Provide the (x, y) coordinate of the cell's center where the given text is located.  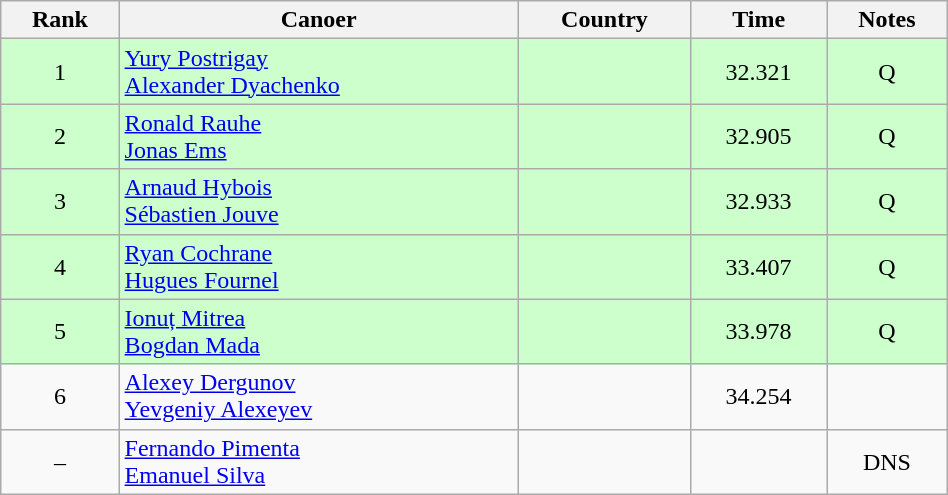
34.254 (759, 396)
32.321 (759, 72)
Notes (888, 20)
5 (60, 332)
1 (60, 72)
Ionuț MitreaBogdan Mada (318, 332)
32.933 (759, 202)
Ryan CochraneHugues Fournel (318, 266)
2 (60, 136)
Canoer (318, 20)
DNS (888, 462)
32.905 (759, 136)
33.978 (759, 332)
6 (60, 396)
Rank (60, 20)
Ronald RauheJonas Ems (318, 136)
Arnaud HyboisSébastien Jouve (318, 202)
33.407 (759, 266)
Alexey DergunovYevgeniy Alexeyev (318, 396)
Country (604, 20)
Time (759, 20)
– (60, 462)
Fernando PimentaEmanuel Silva (318, 462)
4 (60, 266)
Yury PostrigayAlexander Dyachenko (318, 72)
3 (60, 202)
